Capture the cell that displays the provided text and extract its [x, y] central coordinate. 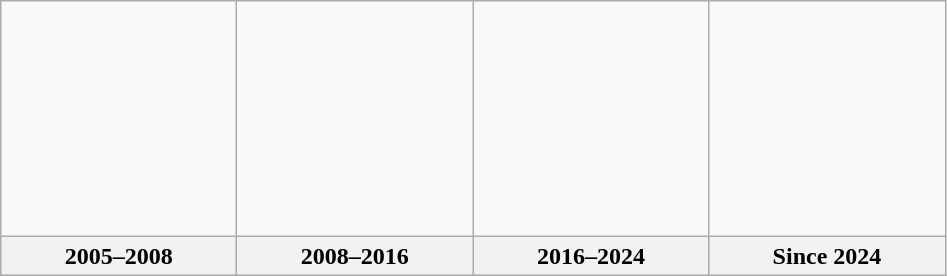
Since 2024 [827, 256]
2008–2016 [355, 256]
2005–2008 [119, 256]
2016–2024 [591, 256]
